Pinpoint the cell where the given text exists, returning its (x, y) midpoint coordinate. 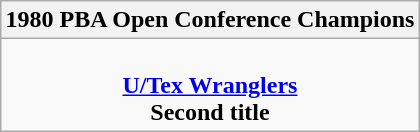
U/Tex Wranglers Second title (210, 85)
1980 PBA Open Conference Champions (210, 20)
